Detect which cell encompasses the target text, then output its (x, y) center coordinate. 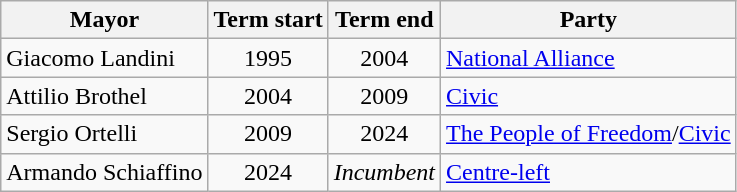
Attilio Brothel (104, 96)
Party (589, 20)
Centre-left (589, 172)
Sergio Ortelli (104, 134)
Armando Schiaffino (104, 172)
The People of Freedom/Civic (589, 134)
Giacomo Landini (104, 58)
1995 (268, 58)
Civic (589, 96)
Incumbent (384, 172)
Mayor (104, 20)
Term start (268, 20)
Term end (384, 20)
National Alliance (589, 58)
